Return the (X, Y) coordinate for the center point of the cell that contains the specified text.  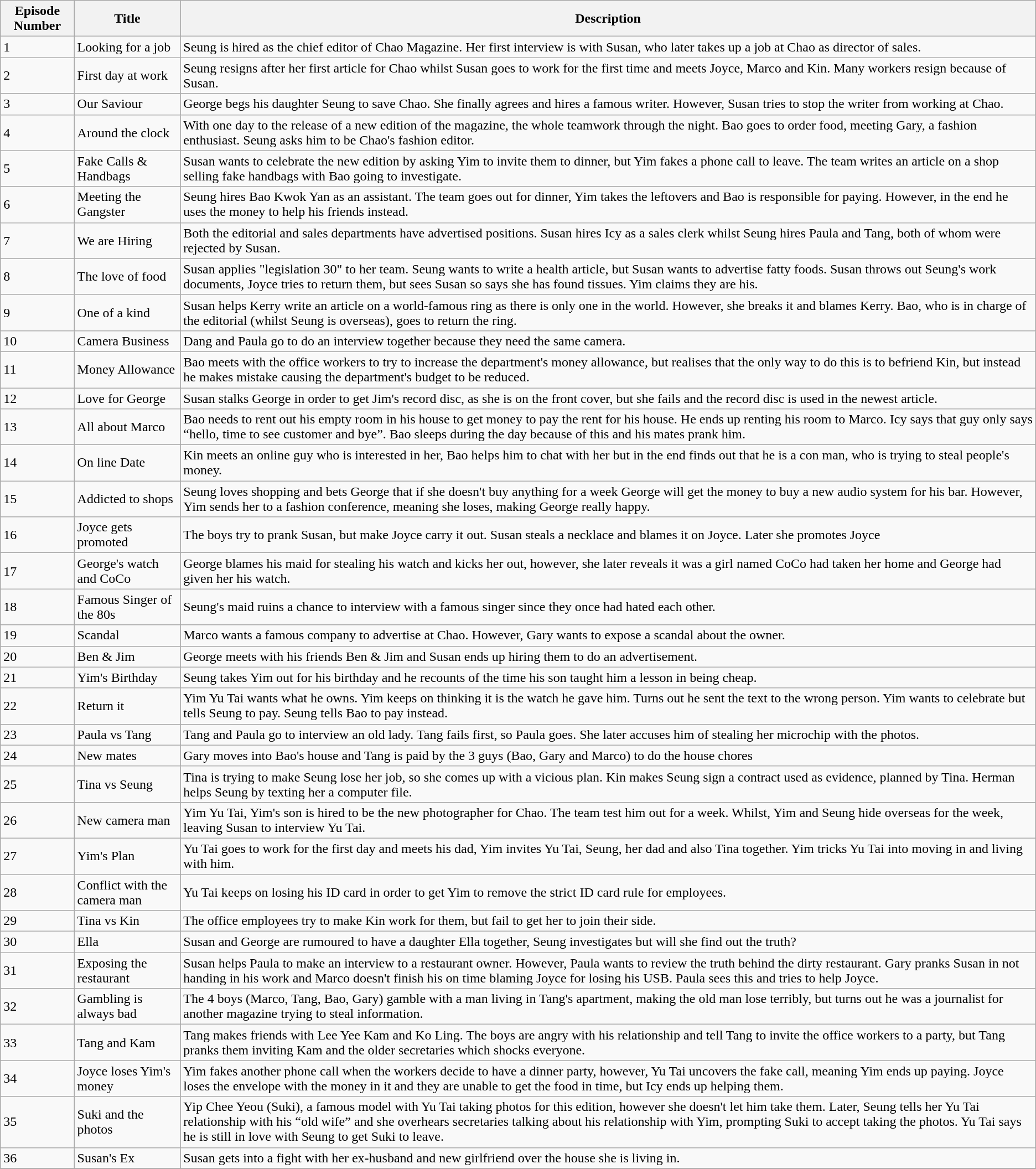
Our Saviour (127, 104)
Ella (127, 942)
The office employees try to make Kin work for them, but fail to get her to join their side. (608, 921)
10 (38, 341)
Yim's Birthday (127, 677)
Joyce gets promoted (127, 535)
15 (38, 499)
Love for George (127, 398)
New mates (127, 756)
Dang and Paula go to do an interview together because they need the same camera. (608, 341)
2 (38, 75)
One of a kind (127, 312)
5 (38, 168)
3 (38, 104)
Scandal (127, 635)
1 (38, 47)
Looking for a job (127, 47)
19 (38, 635)
On line Date (127, 463)
4 (38, 133)
Conflict with the camera man (127, 892)
31 (38, 971)
George's watch and CoCo (127, 571)
30 (38, 942)
George meets with his friends Ben & Jim and Susan ends up hiring them to do an advertisement. (608, 656)
Fake Calls & Handbags (127, 168)
17 (38, 571)
33 (38, 1043)
Return it (127, 706)
Episode Number (38, 19)
Gary moves into Bao's house and Tang is paid by the 3 guys (Bao, Gary and Marco) to do the house chores (608, 756)
Paula vs Tang (127, 734)
24 (38, 756)
All about Marco (127, 427)
6 (38, 205)
Description (608, 19)
23 (38, 734)
Seung takes Yim out for his birthday and he recounts of the time his son taught him a lesson in being cheap. (608, 677)
26 (38, 820)
First day at work (127, 75)
36 (38, 1158)
7 (38, 240)
34 (38, 1078)
Susan's Ex (127, 1158)
Money Allowance (127, 370)
20 (38, 656)
14 (38, 463)
Tina vs Seung (127, 784)
Susan stalks George in order to get Jim's record disc, as she is on the front cover, but she fails and the record disc is used in the newest article. (608, 398)
New camera man (127, 820)
Ben & Jim (127, 656)
Gambling is always bad (127, 1006)
Addicted to shops (127, 499)
Famous Singer of the 80s (127, 607)
Yim's Plan (127, 856)
Seung's maid ruins a chance to interview with a famous singer since they once had hated each other. (608, 607)
Joyce loses Yim's money (127, 1078)
29 (38, 921)
Susan gets into a fight with her ex-husband and new girlfriend over the house she is living in. (608, 1158)
The boys try to prank Susan, but make Joyce carry it out. Susan steals a necklace and blames it on Joyce. Later she promotes Joyce (608, 535)
Tang and Kam (127, 1043)
22 (38, 706)
Suki and the photos (127, 1122)
Tina vs Kin (127, 921)
Title (127, 19)
16 (38, 535)
Meeting the Gangster (127, 205)
13 (38, 427)
Marco wants a famous company to advertise at Chao. However, Gary wants to expose a scandal about the owner. (608, 635)
11 (38, 370)
18 (38, 607)
Susan and George are rumoured to have a daughter Ella together, Seung investigates but will she find out the truth? (608, 942)
21 (38, 677)
Tang and Paula go to interview an old lady. Tang fails first, so Paula goes. She later accuses him of stealing her microchip with the photos. (608, 734)
12 (38, 398)
The love of food (127, 277)
35 (38, 1122)
27 (38, 856)
32 (38, 1006)
We are Hiring (127, 240)
25 (38, 784)
Around the clock (127, 133)
Camera Business (127, 341)
8 (38, 277)
Seung is hired as the chief editor of Chao Magazine. Her first interview is with Susan, who later takes up a job at Chao as director of sales. (608, 47)
Yu Tai keeps on losing his ID card in order to get Yim to remove the strict ID card rule for employees. (608, 892)
28 (38, 892)
9 (38, 312)
Exposing the restaurant (127, 971)
